Pinpoint the cell where the given text exists, returning its (x, y) midpoint coordinate. 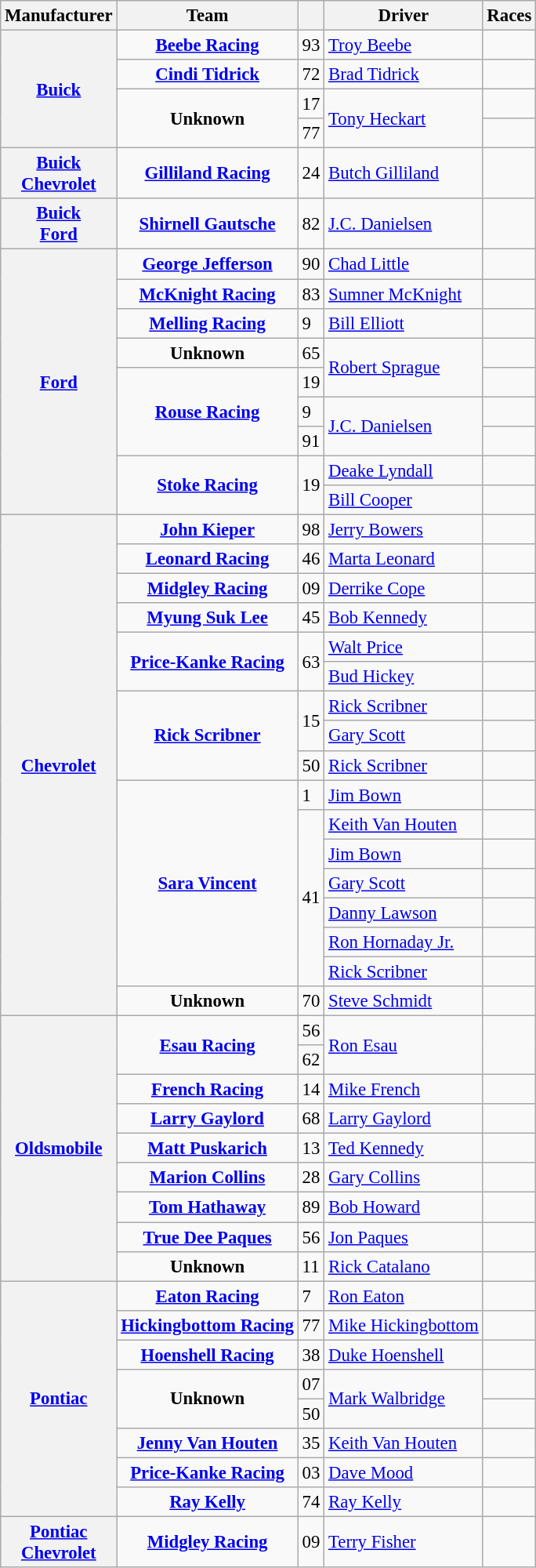
Jenny Van Houten (207, 1443)
62 (310, 1060)
Gary Collins (404, 1178)
Rick Catalano (404, 1266)
John Kieper (207, 529)
Ron Hornaday Jr. (404, 942)
Duke Hoenshell (404, 1355)
65 (310, 353)
Ron Eaton (404, 1296)
Buick Ford (59, 224)
Tom Hathaway (207, 1207)
83 (310, 294)
Buick (59, 89)
Butch Gilliland (404, 174)
Melling Racing (207, 323)
24 (310, 174)
03 (310, 1472)
Bill Cooper (404, 500)
1 (310, 795)
Marta Leonard (404, 559)
70 (310, 1001)
Robert Sprague (404, 367)
Sara Vincent (207, 883)
Derrike Cope (404, 589)
Steve Schmidt (404, 1001)
Gilliland Racing (207, 174)
14 (310, 1090)
07 (310, 1385)
Eaton Racing (207, 1296)
45 (310, 618)
Chad Little (404, 264)
Tony Heckart (404, 119)
15 (310, 721)
74 (310, 1502)
Manufacturer (59, 16)
Cindi Tidrick (207, 74)
28 (310, 1178)
Bob Kennedy (404, 618)
35 (310, 1443)
Jon Paques (404, 1237)
Oldsmobile (59, 1149)
90 (310, 264)
17 (310, 104)
Shirnell Gautsche (207, 224)
11 (310, 1266)
Matt Puskarich (207, 1149)
46 (310, 559)
Danny Lawson (404, 913)
True Dee Paques (207, 1237)
Walt Price (404, 648)
Mike French (404, 1090)
Terry Fisher (404, 1543)
72 (310, 74)
Ford (59, 382)
41 (310, 898)
Brad Tidrick (404, 74)
Pontiac (59, 1399)
82 (310, 224)
Mike Hickingbottom (404, 1325)
Ron Esau (404, 1046)
13 (310, 1149)
63 (310, 662)
Dave Mood (404, 1472)
Driver (404, 16)
Bud Hickey (404, 677)
George Jefferson (207, 264)
Leonard Racing (207, 559)
Deake Lyndall (404, 470)
Jerry Bowers (404, 529)
38 (310, 1355)
Team (207, 16)
Ted Kennedy (404, 1149)
Marion Collins (207, 1178)
Pontiac Chevrolet (59, 1543)
Esau Racing (207, 1046)
Hickingbottom Racing (207, 1325)
Bill Elliott (404, 323)
Mark Walbridge (404, 1399)
89 (310, 1207)
Buick Chevrolet (59, 174)
68 (310, 1119)
Races (509, 16)
Bob Howard (404, 1207)
McKnight Racing (207, 294)
7 (310, 1296)
Rouse Racing (207, 411)
98 (310, 529)
91 (310, 441)
Myung Suk Lee (207, 618)
Stoke Racing (207, 485)
93 (310, 45)
Chevrolet (59, 765)
French Racing (207, 1090)
Beebe Racing (207, 45)
Troy Beebe (404, 45)
Hoenshell Racing (207, 1355)
Sumner McKnight (404, 294)
